Output the (X, Y) coordinate of the center of the cell containing the given text.  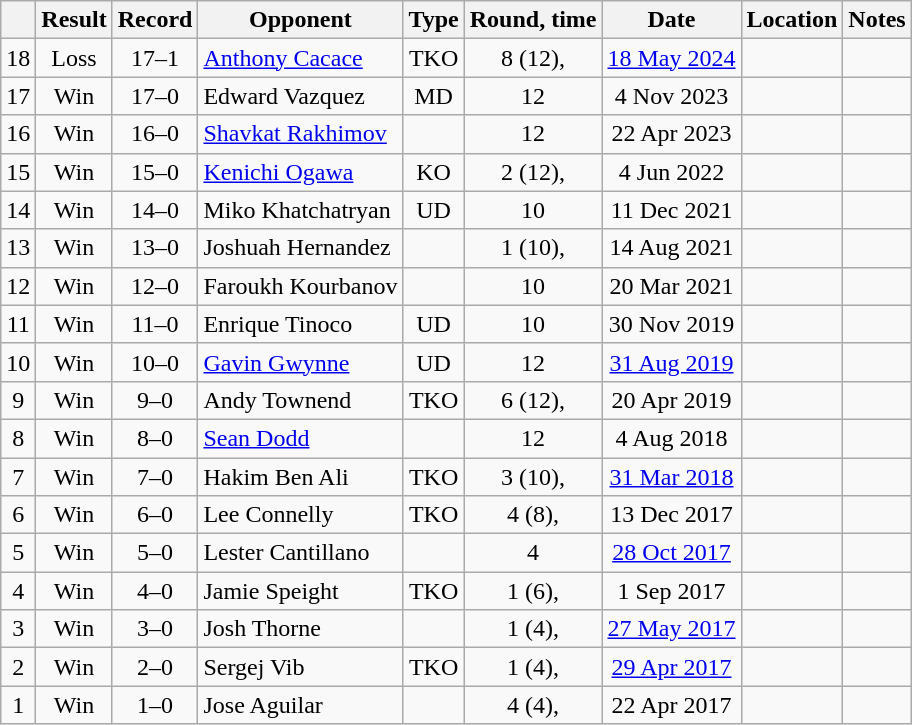
16–0 (155, 134)
6 (18, 515)
8 (18, 438)
13–0 (155, 248)
4 Nov 2023 (672, 96)
6–0 (155, 515)
Joshuah Hernandez (300, 248)
Edward Vazquez (300, 96)
10–0 (155, 362)
28 Oct 2017 (672, 553)
20 Apr 2019 (672, 400)
15–0 (155, 172)
11 (18, 324)
14–0 (155, 210)
Loss (74, 58)
Location (792, 20)
17–1 (155, 58)
1 (6), (533, 591)
4 (8), (533, 515)
Date (672, 20)
Sean Dodd (300, 438)
Enrique Tinoco (300, 324)
Jamie Speight (300, 591)
Andy Townend (300, 400)
Round, time (533, 20)
31 Mar 2018 (672, 477)
8–0 (155, 438)
14 Aug 2021 (672, 248)
Anthony Cacace (300, 58)
KO (434, 172)
1 (10), (533, 248)
6 (12), (533, 400)
30 Nov 2019 (672, 324)
9 (18, 400)
Shavkat Rakhimov (300, 134)
16 (18, 134)
3 (10), (533, 477)
1 (18, 705)
Sergej Vib (300, 667)
2 (12), (533, 172)
Hakim Ben Ali (300, 477)
Type (434, 20)
Notes (877, 20)
14 (18, 210)
4 Aug 2018 (672, 438)
5–0 (155, 553)
7 (18, 477)
31 Aug 2019 (672, 362)
Jose Aguilar (300, 705)
4 (4), (533, 705)
Result (74, 20)
13 (18, 248)
1 Sep 2017 (672, 591)
18 May 2024 (672, 58)
17 (18, 96)
12–0 (155, 286)
5 (18, 553)
11 Dec 2021 (672, 210)
11–0 (155, 324)
2–0 (155, 667)
Kenichi Ogawa (300, 172)
18 (18, 58)
Record (155, 20)
4–0 (155, 591)
2 (18, 667)
8 (12), (533, 58)
4 Jun 2022 (672, 172)
3 (18, 629)
29 Apr 2017 (672, 667)
7–0 (155, 477)
Lester Cantillano (300, 553)
Miko Khatchatryan (300, 210)
MD (434, 96)
27 May 2017 (672, 629)
20 Mar 2021 (672, 286)
13 Dec 2017 (672, 515)
17–0 (155, 96)
1–0 (155, 705)
Gavin Gwynne (300, 362)
9–0 (155, 400)
Faroukh Kourbanov (300, 286)
Josh Thorne (300, 629)
15 (18, 172)
3–0 (155, 629)
22 Apr 2023 (672, 134)
Opponent (300, 20)
Lee Connelly (300, 515)
22 Apr 2017 (672, 705)
